Return the [X, Y] coordinate for the center point of the cell that contains the specified text.  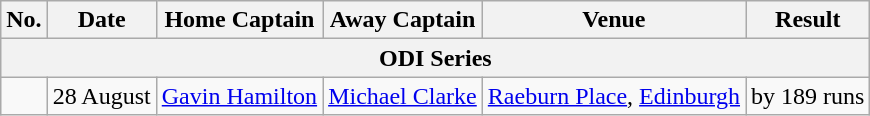
by 189 runs [808, 96]
No. [24, 20]
Venue [614, 20]
Date [102, 20]
Gavin Hamilton [239, 96]
28 August [102, 96]
ODI Series [436, 58]
Away Captain [403, 20]
Michael Clarke [403, 96]
Raeburn Place, Edinburgh [614, 96]
Home Captain [239, 20]
Result [808, 20]
